From the cell containing the given text, extract its center point as (X, Y) coordinate. 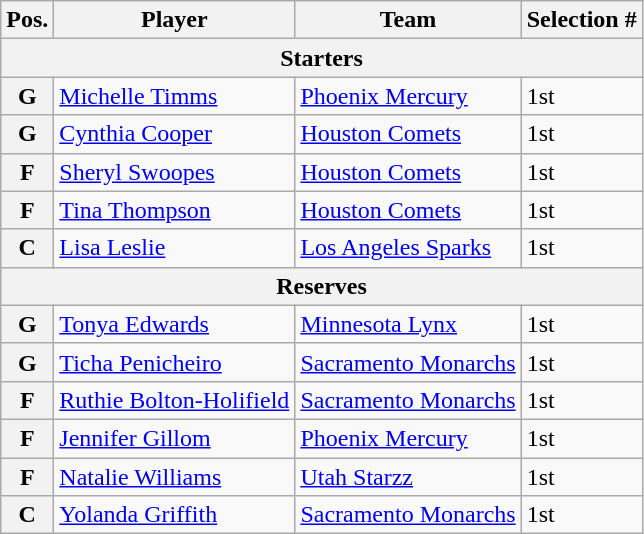
Sheryl Swoopes (174, 172)
Lisa Leslie (174, 248)
Los Angeles Sparks (408, 248)
Ruthie Bolton-Holifield (174, 400)
Reserves (322, 286)
Cynthia Cooper (174, 134)
Yolanda Griffith (174, 515)
Utah Starzz (408, 477)
Tonya Edwards (174, 324)
Player (174, 20)
Natalie Williams (174, 477)
Pos. (28, 20)
Team (408, 20)
Ticha Penicheiro (174, 362)
Tina Thompson (174, 210)
Minnesota Lynx (408, 324)
Michelle Timms (174, 96)
Starters (322, 58)
Jennifer Gillom (174, 438)
Selection # (582, 20)
